Determine the (x, y) coordinate at the center of the cell enclosing the given text.  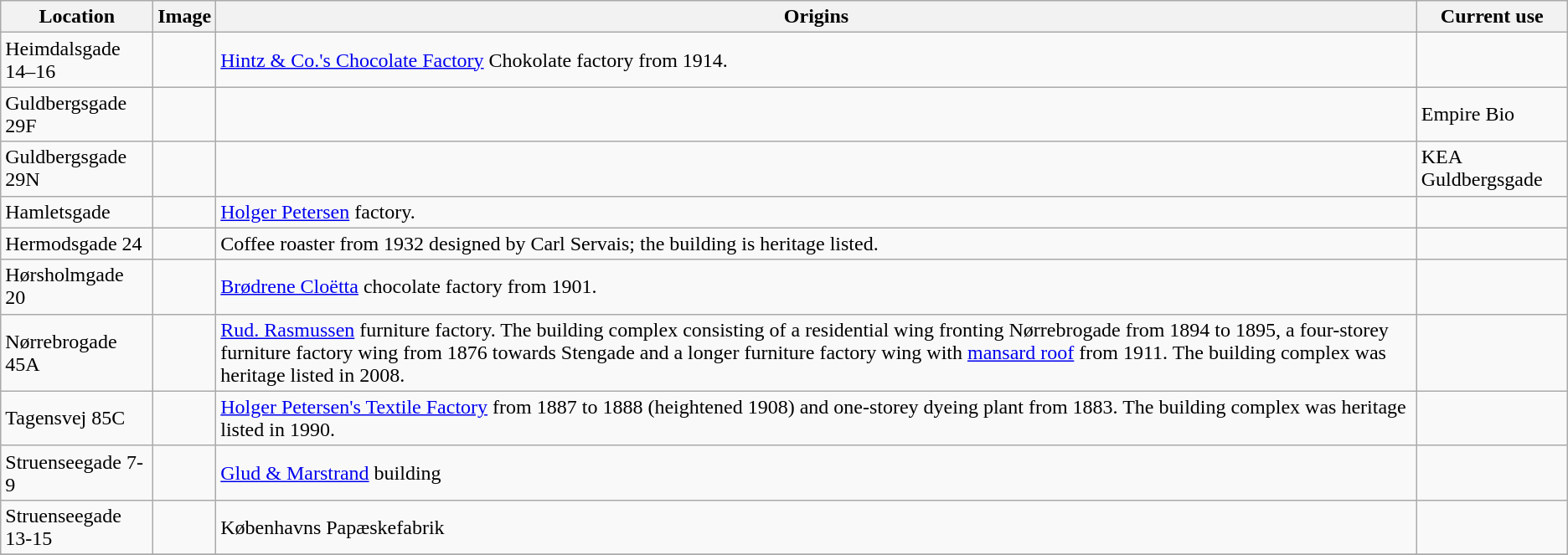
Nørrebrogade 45A (77, 352)
Current use (1492, 17)
Hørsholmgade 20 (77, 286)
Struenseegade 7-9 (77, 472)
Hamletsgade (77, 212)
Empire Bio (1492, 114)
Hermodsgade 24 (77, 244)
Guldbergsgade 29F (77, 114)
Guldbergsgade 29N (77, 169)
Origins (817, 17)
Heimdalsgade 14–16 (77, 60)
Glud & Marstrand building (817, 472)
Holger Petersen factory. (817, 212)
Image (184, 17)
Coffee roaster from 1932 designed by Carl Servais; the building is heritage listed. (817, 244)
Location (77, 17)
Københavns Papæskefabrik (817, 527)
Tagensvej 85C (77, 419)
Struenseegade 13-15 (77, 527)
KEA Guldbergsgade (1492, 169)
Hintz & Co.'s Chocolate Factory Chokolate factory from 1914. (817, 60)
Brødrene Cloëtta chocolate factory from 1901. (817, 286)
